Find where the given text appears and provide that cell's center as (x, y) coordinate. 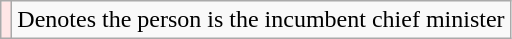
Denotes the person is the incumbent chief minister (261, 20)
